Provide the [X, Y] coordinate of the cell's center where the given text is located.  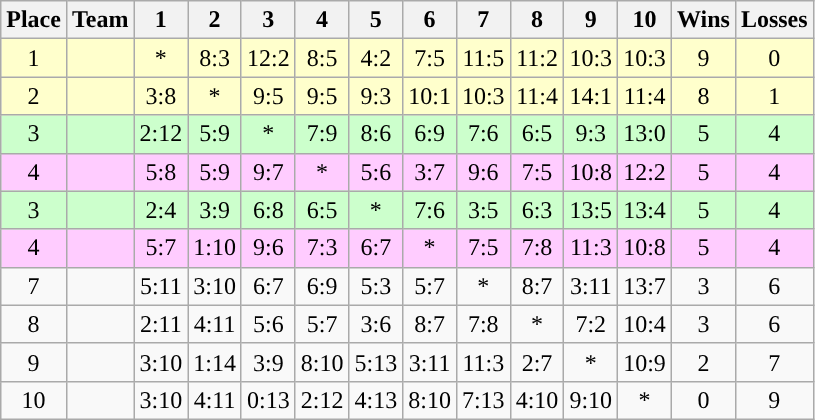
1:14 [215, 362]
13:0 [645, 134]
14:1 [591, 96]
11:2 [537, 58]
9:10 [591, 400]
13:5 [591, 210]
10:9 [645, 362]
9:7 [268, 172]
5:11 [161, 286]
13:7 [645, 286]
2:7 [537, 362]
5:3 [376, 286]
3:8 [161, 96]
13:4 [645, 210]
8:6 [376, 134]
4:13 [376, 400]
Losses [774, 20]
4:10 [537, 400]
6:3 [537, 210]
0:13 [268, 400]
1:10 [215, 248]
4:2 [376, 58]
8:5 [322, 58]
3:6 [376, 324]
5:8 [161, 172]
3:7 [430, 172]
Place [34, 20]
10:4 [645, 324]
Wins [703, 20]
7:9 [322, 134]
3:5 [483, 210]
11:5 [483, 58]
2:11 [161, 324]
7:13 [483, 400]
7:3 [322, 248]
8:3 [215, 58]
2:4 [161, 210]
Team [100, 20]
10:1 [430, 96]
6:8 [268, 210]
5:13 [376, 362]
7:2 [591, 324]
